Scan for the cell matching the given text and deliver its [x, y] coordinate at center. 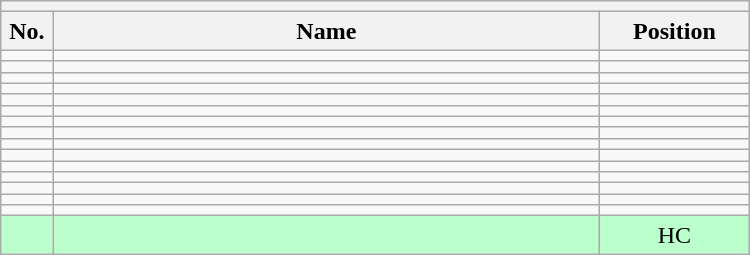
Position [675, 31]
No. [27, 31]
Name [326, 31]
HC [675, 235]
